Scan for the cell matching the given text and deliver its [x, y] coordinate at center. 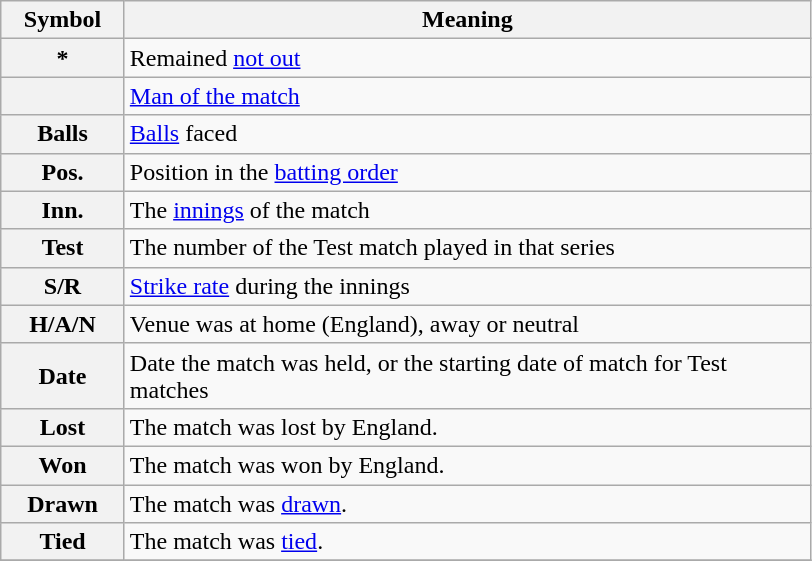
Date the match was held, or the starting date of match for Test matches [467, 376]
Won [63, 465]
Test [63, 248]
Symbol [63, 20]
Strike rate during the innings [467, 286]
S/R [63, 286]
The number of the Test match played in that series [467, 248]
Venue was at home (England), away or neutral [467, 324]
Balls faced [467, 134]
Meaning [467, 20]
Remained not out [467, 58]
Inn. [63, 210]
The match was tied. [467, 542]
Balls [63, 134]
Position in the batting order [467, 172]
Date [63, 376]
Lost [63, 427]
Man of the match [467, 96]
Drawn [63, 503]
The match was won by England. [467, 465]
The match was lost by England. [467, 427]
The innings of the match [467, 210]
The match was drawn. [467, 503]
* [63, 58]
H/A/N [63, 324]
Pos. [63, 172]
Tied [63, 542]
